Identify which cell holds the provided text, then report its [X, Y] central coordinate. 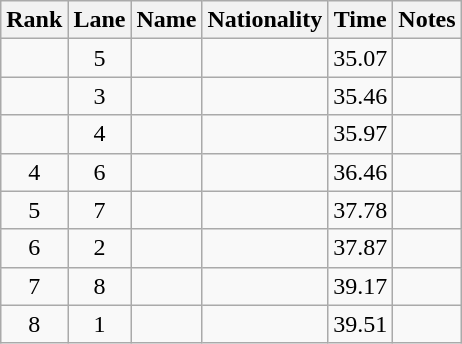
Nationality [265, 20]
39.17 [360, 286]
37.87 [360, 248]
2 [100, 248]
Time [360, 20]
3 [100, 96]
39.51 [360, 324]
35.46 [360, 96]
37.78 [360, 210]
Rank [34, 20]
35.97 [360, 134]
Name [166, 20]
35.07 [360, 58]
36.46 [360, 172]
Lane [100, 20]
1 [100, 324]
Notes [427, 20]
